Identify which cell holds the provided text, then report its [X, Y] central coordinate. 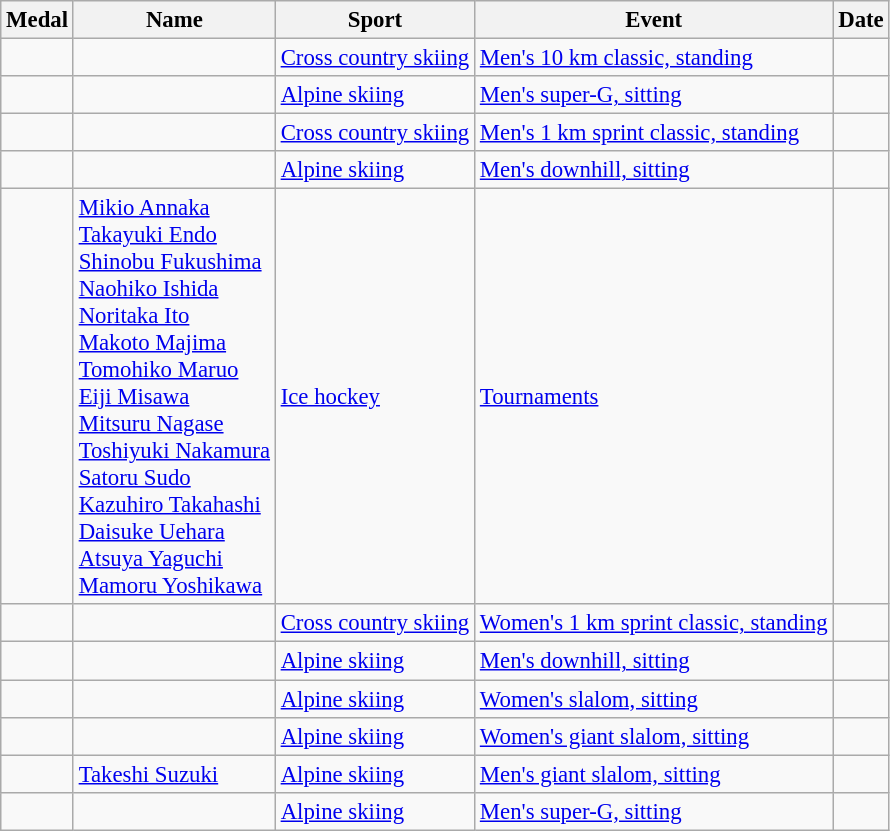
Ice hockey [374, 397]
Sport [374, 20]
Women's 1 km sprint classic, standing [654, 623]
Women's slalom, sitting [654, 699]
Date [861, 20]
Takeshi Suzuki [174, 774]
Medal [38, 20]
Men's giant slalom, sitting [654, 774]
Name [174, 20]
Men's 10 km classic, standing [654, 58]
Women's giant slalom, sitting [654, 736]
Tournaments [654, 397]
Event [654, 20]
Men's 1 km sprint classic, standing [654, 133]
